Pinpoint the cell where the given text exists, returning its [x, y] midpoint coordinate. 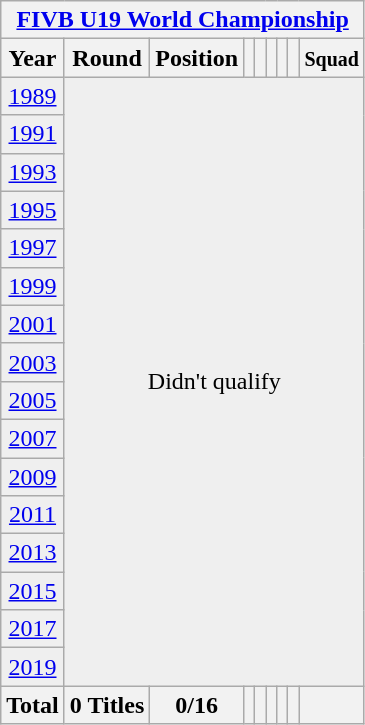
1995 [33, 210]
2011 [33, 515]
2017 [33, 629]
2007 [33, 438]
1999 [33, 286]
2013 [33, 553]
Position [197, 58]
2015 [33, 591]
1997 [33, 248]
2019 [33, 667]
0/16 [197, 705]
2005 [33, 400]
Squad [332, 58]
Total [33, 705]
1989 [33, 96]
Round [107, 58]
1991 [33, 134]
1993 [33, 172]
Year [33, 58]
2001 [33, 324]
2003 [33, 362]
Didn't qualify [214, 382]
FIVB U19 World Championship [183, 20]
0 Titles [107, 705]
2009 [33, 477]
